Return [X, Y] of the center of cell containing provided text 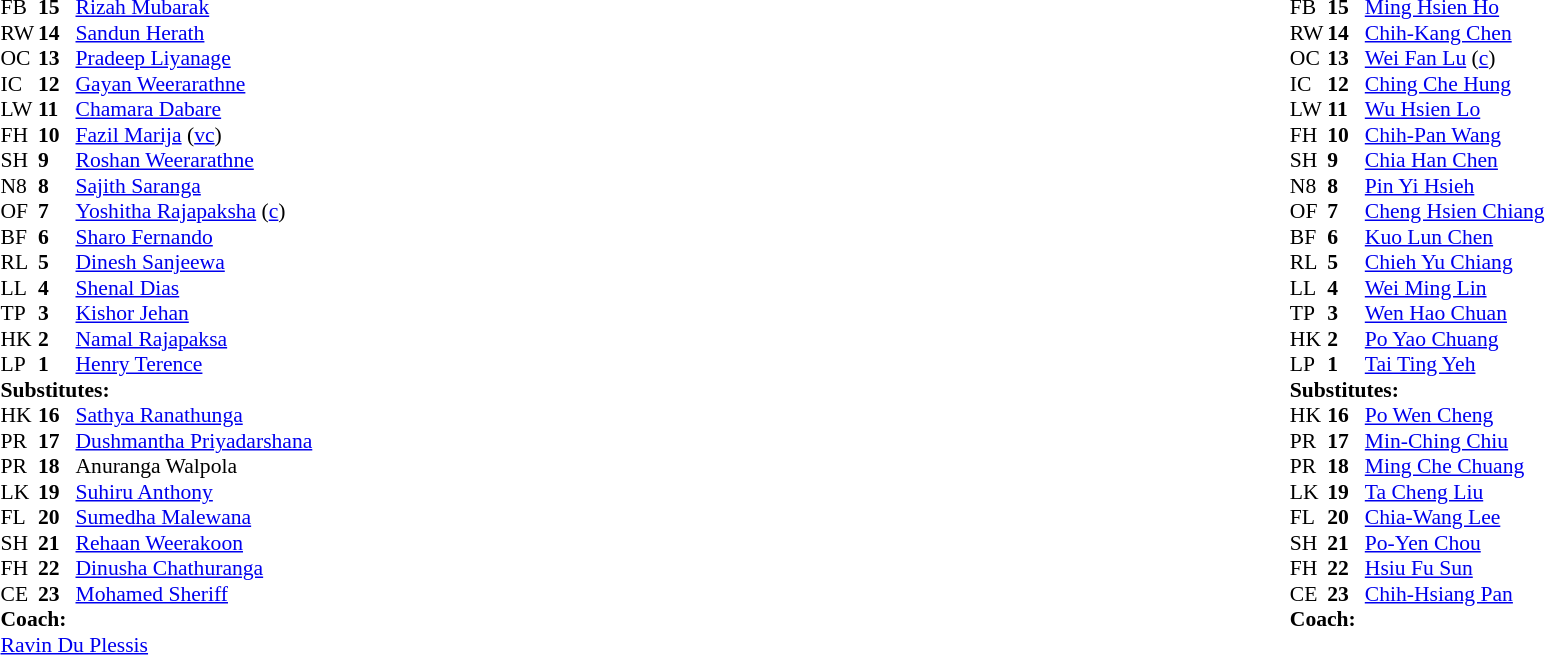
Mohamed Sheriff [194, 594]
Ta Cheng Liu [1455, 492]
Henry Terence [194, 365]
Suhiru Anthony [194, 492]
Dinusha Chathuranga [194, 569]
Dushmantha Priyadarshana [194, 441]
Po-Yen Chou [1455, 543]
Pin Yi Hsieh [1455, 186]
Roshan Weerarathne [194, 161]
Shenal Dias [194, 288]
Chih-Kang Chen [1455, 33]
Wei Ming Lin [1455, 288]
Wen Hao Chuan [1455, 313]
Sandun Herath [194, 33]
Namal Rajapaksa [194, 339]
Pradeep Liyanage [194, 59]
Sathya Ranathunga [194, 415]
Chih-Hsiang Pan [1455, 594]
Chia-Wang Lee [1455, 517]
Yoshitha Rajapaksha (c) [194, 211]
Sumedha Malewana [194, 517]
Hsiu Fu Sun [1455, 569]
Cheng Hsien Chiang [1455, 211]
Wei Fan Lu (c) [1455, 59]
Tai Ting Yeh [1455, 365]
Rehaan Weerakoon [194, 543]
Chia Han Chen [1455, 161]
Wu Hsien Lo [1455, 109]
Chamara Dabare [194, 109]
Min-Ching Chiu [1455, 441]
Sharo Fernando [194, 237]
Kuo Lun Chen [1455, 237]
Ching Che Hung [1455, 84]
Gayan Weerarathne [194, 84]
Ming Che Chuang [1455, 467]
Anuranga Walpola [194, 467]
Chih-Pan Wang [1455, 135]
Po Wen Cheng [1455, 415]
Sajith Saranga [194, 186]
Chieh Yu Chiang [1455, 263]
Kishor Jehan [194, 313]
Fazil Marija (vc) [194, 135]
Dinesh Sanjeewa [194, 263]
Po Yao Chuang [1455, 339]
